Detect which cell encompasses the target text, then output its [X, Y] center coordinate. 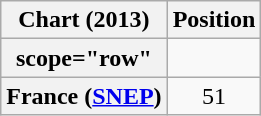
France (SNEP) [84, 96]
Chart (2013) [84, 20]
scope="row" [84, 58]
51 [214, 96]
Position [214, 20]
